Return the [X, Y] coordinate for the center point of the cell that contains the specified text.  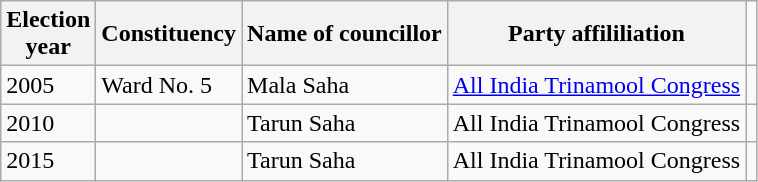
2015 [48, 161]
Constituency [169, 34]
Ward No. 5 [169, 85]
2010 [48, 123]
2005 [48, 85]
Mala Saha [345, 85]
Party affililiation [596, 34]
Name of councillor [345, 34]
Election year [48, 34]
